Output the (x, y) coordinate of the center of the cell containing the given text.  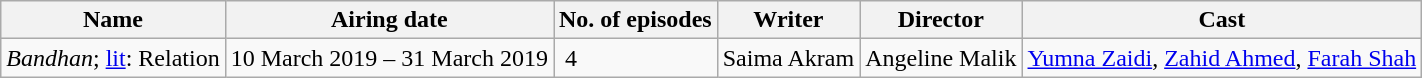
Name (113, 20)
Cast (1222, 20)
Angeline Malik (941, 58)
Yumna Zaidi, Zahid Ahmed, Farah Shah (1222, 58)
Airing date (389, 20)
Saima Akram (788, 58)
Writer (788, 20)
Director (941, 20)
10 March 2019 – 31 March 2019 (389, 58)
Bandhan; lit: Relation (113, 58)
4 (636, 58)
No. of episodes (636, 20)
